Return [X, Y] of the center of cell containing provided text 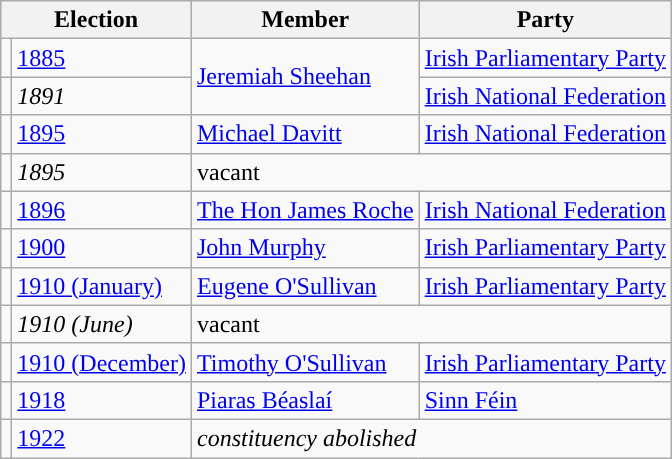
1885 [102, 58]
Piaras Béaslaí [305, 400]
1900 [102, 248]
1896 [102, 210]
1910 (June) [102, 324]
Michael Davitt [305, 134]
Jeremiah Sheehan [305, 77]
1910 (December) [102, 362]
John Murphy [305, 248]
constituency abolished [431, 438]
The Hon James Roche [305, 210]
Timothy O'Sullivan [305, 362]
1891 [102, 96]
Sinn Féin [545, 400]
Party [545, 20]
Eugene O'Sullivan [305, 286]
1918 [102, 400]
Election [96, 20]
1922 [102, 438]
Member [305, 20]
1910 (January) [102, 286]
